Return the [X, Y] coordinate for the center point of the cell that contains the specified text.  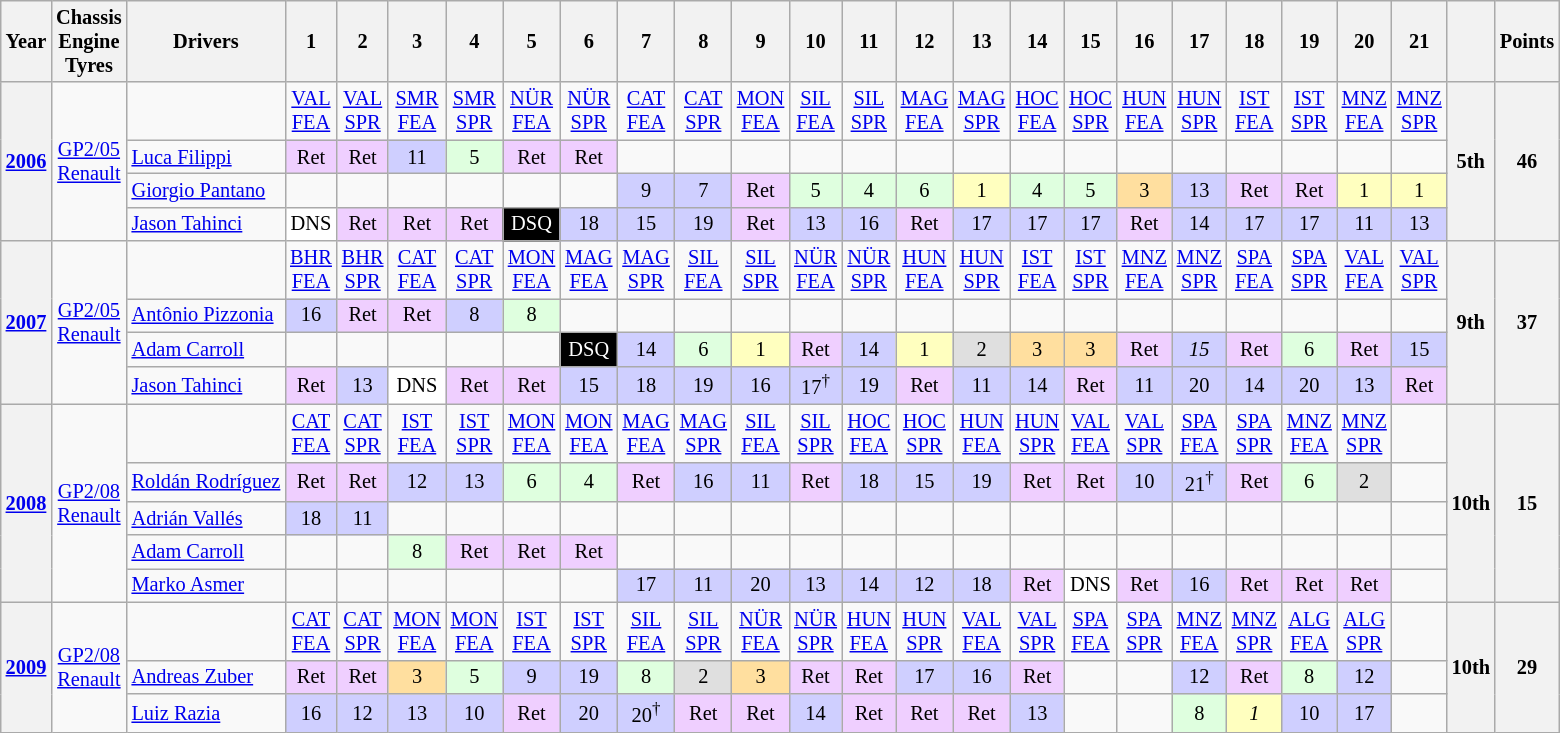
Roldán Rodríguez [206, 482]
Drivers [206, 41]
5th [1471, 162]
SMRSPR [474, 111]
ALGSPR [1364, 631]
ALGFEA [1310, 631]
9th [1471, 323]
Luiz Razia [206, 712]
BHRFEA [311, 270]
2009 [26, 667]
Antônio Pizzonia [206, 315]
2006 [26, 162]
Marko Asmer [206, 585]
2008 [26, 504]
21† [1200, 482]
Adrián Vallés [206, 518]
37 [1527, 323]
29 [1527, 667]
21 [1420, 41]
2007 [26, 323]
Luca Filippi [206, 157]
17† [816, 386]
46 [1527, 162]
20† [646, 712]
Year [26, 41]
Points [1527, 41]
ChassisEngineTyres [88, 41]
SMRFEA [416, 111]
BHRSPR [363, 270]
Giorgio Pantano [206, 190]
Andreas Zuber [206, 677]
